Pinpoint the cell where the given text exists, returning its (x, y) midpoint coordinate. 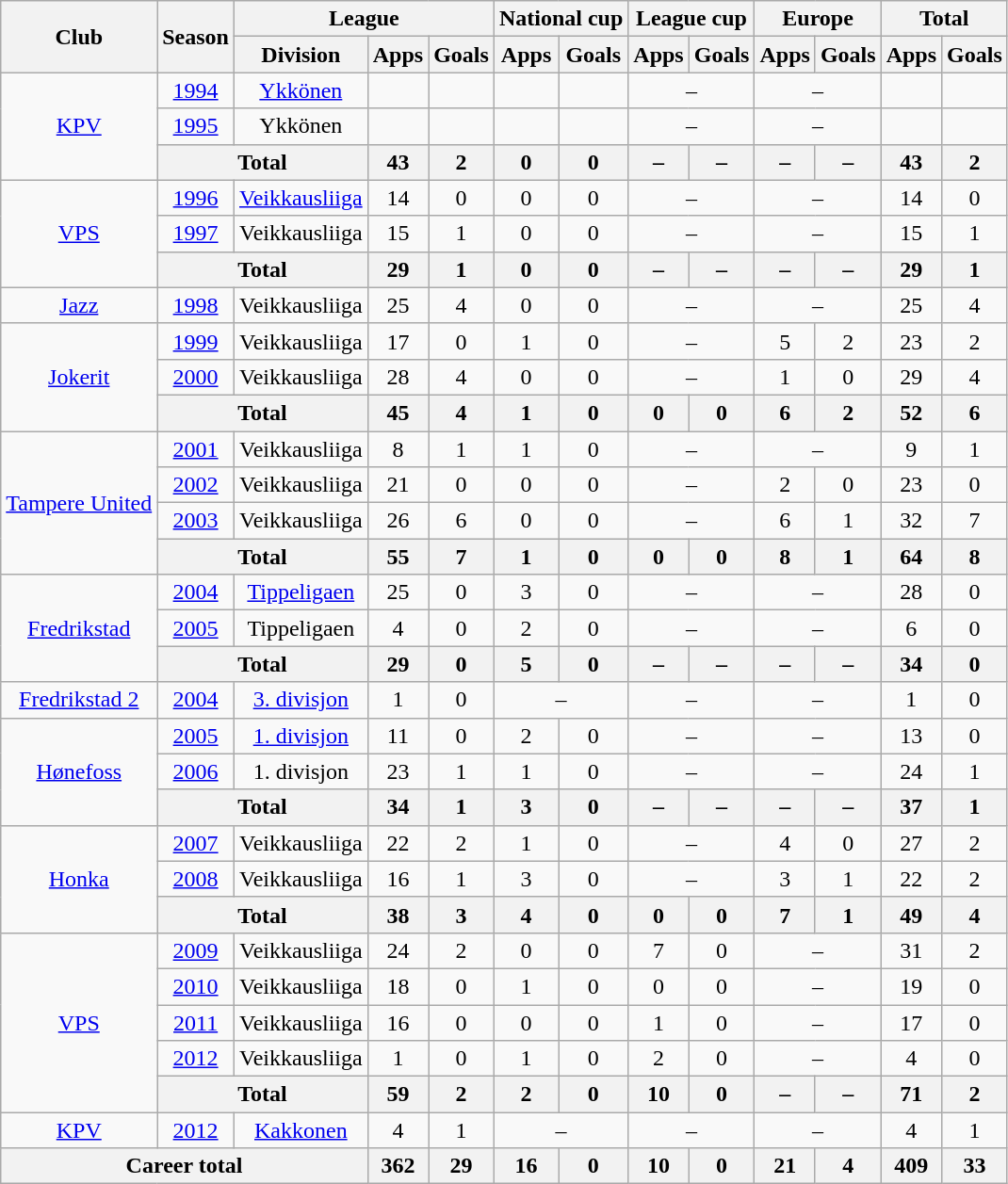
26 (398, 521)
11 (398, 736)
2002 (196, 485)
9 (911, 449)
59 (398, 1095)
3. divisjon (301, 700)
Club (79, 37)
2009 (196, 950)
13 (911, 736)
1999 (196, 341)
2001 (196, 449)
Jokerit (79, 377)
Tampere United (79, 503)
League cup (691, 19)
31 (911, 950)
Jazz (79, 305)
52 (911, 413)
2010 (196, 986)
2006 (196, 771)
362 (398, 1166)
33 (975, 1166)
Europe (818, 19)
Fredrikstad 2 (79, 700)
Season (196, 37)
Honka (79, 879)
1995 (196, 126)
2007 (196, 843)
2011 (196, 1022)
Fredrikstad (79, 628)
37 (911, 807)
Career total (185, 1166)
1996 (196, 198)
45 (398, 413)
2008 (196, 879)
32 (911, 521)
64 (911, 557)
2000 (196, 377)
38 (398, 915)
1997 (196, 234)
18 (398, 986)
1998 (196, 305)
27 (911, 843)
55 (398, 557)
League (364, 19)
Hønefoss (79, 771)
71 (911, 1095)
409 (911, 1166)
1994 (196, 90)
National cup (561, 19)
2003 (196, 521)
49 (911, 915)
Division (301, 55)
Kakkonen (301, 1130)
19 (911, 986)
